Return the [x, y] coordinate for the center point of the cell that contains the specified text.  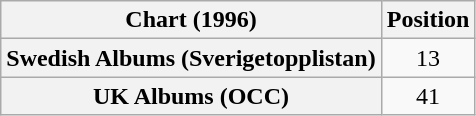
Swedish Albums (Sverigetopplistan) [191, 58]
Chart (1996) [191, 20]
UK Albums (OCC) [191, 96]
41 [428, 96]
13 [428, 58]
Position [428, 20]
